Return the [x, y] coordinate for the center point of the cell that contains the specified text.  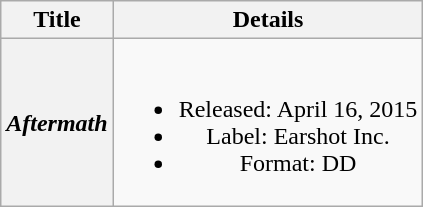
Title [57, 20]
Aftermath [57, 122]
Released: April 16, 2015Label: Earshot Inc.Format: DD [268, 122]
Details [268, 20]
